Search for the cell housing the specified text and yield its (X, Y) center coordinate. 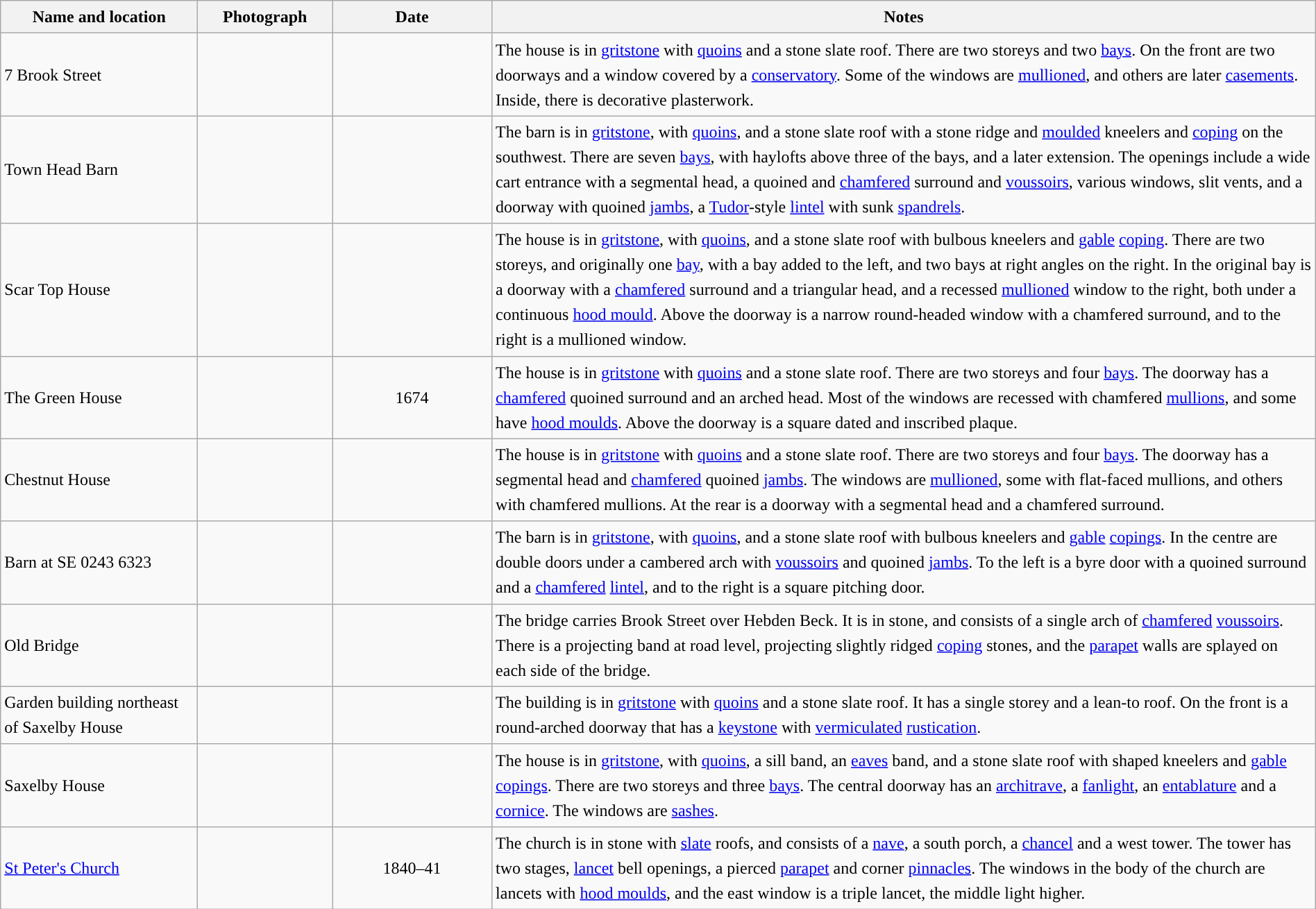
Saxelby House (99, 785)
Scar Top House (99, 290)
Town Head Barn (99, 169)
1674 (412, 397)
Photograph (265, 17)
Chestnut House (99, 480)
7 Brook Street (99, 75)
Date (412, 17)
St Peter's Church (99, 867)
1840–41 (412, 867)
Notes (904, 17)
Barn at SE 0243 6323 (99, 562)
Old Bridge (99, 645)
Name and location (99, 17)
Garden building northeast of Saxelby House (99, 715)
The Green House (99, 397)
